Capture the cell that displays the provided text and extract its [X, Y] central coordinate. 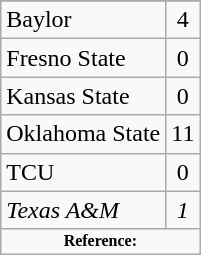
Fresno State [84, 58]
Texas A&M [84, 210]
Kansas State [84, 96]
1 [183, 210]
Baylor [84, 20]
4 [183, 20]
11 [183, 134]
TCU [84, 172]
Oklahoma State [84, 134]
Reference: [100, 241]
